From the cell containing the given text, extract its center point as (x, y) coordinate. 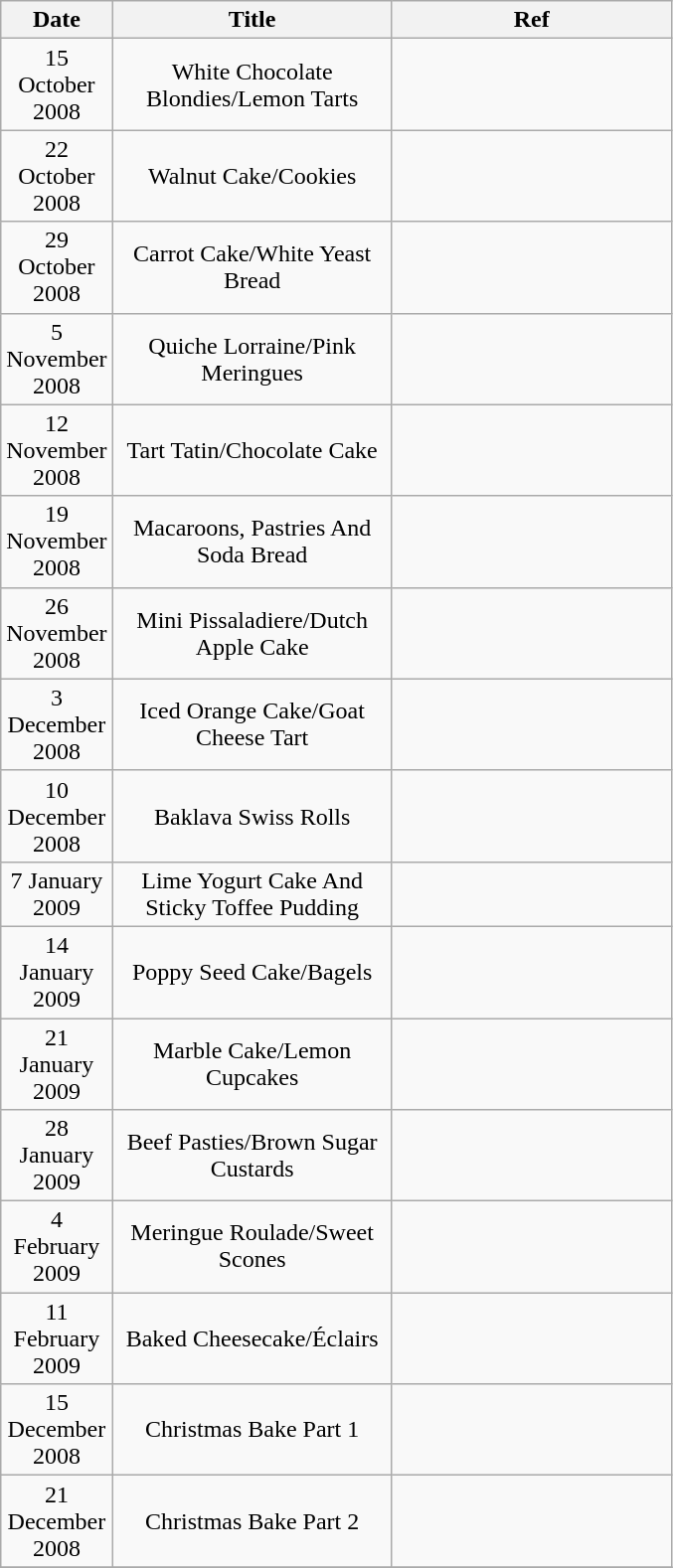
5 November 2008 (57, 359)
Meringue Roulade/Sweet Scones (252, 1247)
Tart Tatin/Chocolate Cake (252, 450)
15 October 2008 (57, 84)
Marble Cake/Lemon Cupcakes (252, 1063)
14 January 2009 (57, 972)
22 October 2008 (57, 176)
Iced Orange Cake/Goat Cheese Tart (252, 724)
28 January 2009 (57, 1156)
7 January 2009 (57, 894)
Baked Cheesecake/Éclairs (252, 1338)
Lime Yogurt Cake And Sticky Toffee Pudding (252, 894)
29 October 2008 (57, 267)
Mini Pissaladiere/Dutch Apple Cake (252, 633)
3 December 2008 (57, 724)
21 December 2008 (57, 1521)
Date (57, 20)
Baklava Swiss Rolls (252, 816)
10 December 2008 (57, 816)
White Chocolate Blondies/Lemon Tarts (252, 84)
Carrot Cake/White Yeast Bread (252, 267)
Christmas Bake Part 1 (252, 1430)
Walnut Cake/Cookies (252, 176)
21 January 2009 (57, 1063)
15 December 2008 (57, 1430)
19 November 2008 (57, 542)
Quiche Lorraine/Pink Meringues (252, 359)
Christmas Bake Part 2 (252, 1521)
Poppy Seed Cake/Bagels (252, 972)
Beef Pasties/Brown Sugar Custards (252, 1156)
Macaroons, Pastries And Soda Bread (252, 542)
26 November 2008 (57, 633)
Title (252, 20)
Ref (531, 20)
12 November 2008 (57, 450)
11 February 2009 (57, 1338)
4 February 2009 (57, 1247)
